Scan for the cell matching the given text and deliver its [X, Y] coordinate at center. 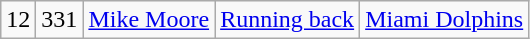
Running back [288, 20]
331 [60, 20]
Mike Moore [149, 20]
12 [18, 20]
Miami Dolphins [444, 20]
